Search for the cell housing the specified text and yield its (X, Y) center coordinate. 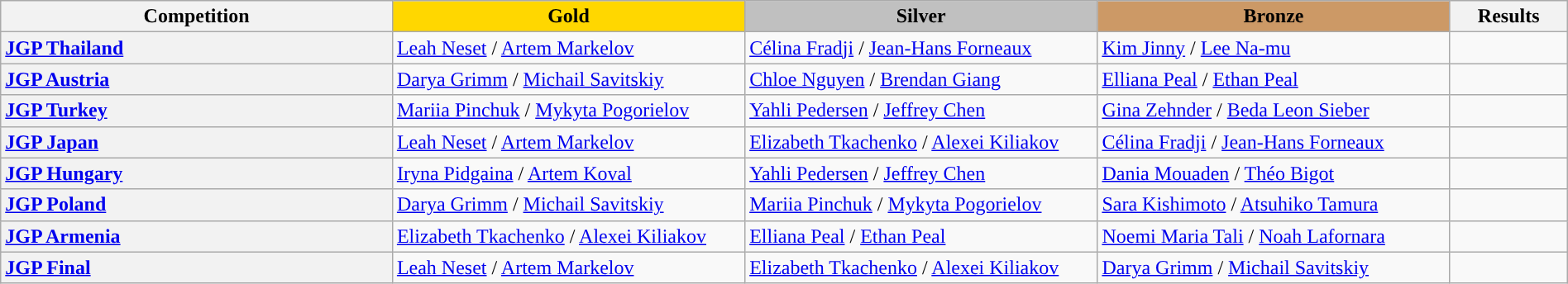
Iryna Pidgaina / Artem Koval (568, 173)
JGP Thailand (197, 48)
JGP Austria (197, 79)
Bronze (1274, 17)
JGP Turkey (197, 111)
JGP Hungary (197, 173)
Competition (197, 17)
JGP Armenia (197, 236)
Noemi Maria Tali / Noah Lafornara (1274, 236)
JGP Final (197, 267)
Chloe Nguyen / Brendan Giang (921, 79)
Kim Jinny / Lee Na-mu (1274, 48)
Dania Mouaden / Théo Bigot (1274, 173)
JGP Japan (197, 142)
Gina Zehnder / Beda Leon Sieber (1274, 111)
Sara Kishimoto / Atsuhiko Tamura (1274, 205)
JGP Poland (197, 205)
Silver (921, 17)
Gold (568, 17)
Results (1508, 17)
